Determine the [X, Y] coordinate at the center of the cell enclosing the given text.  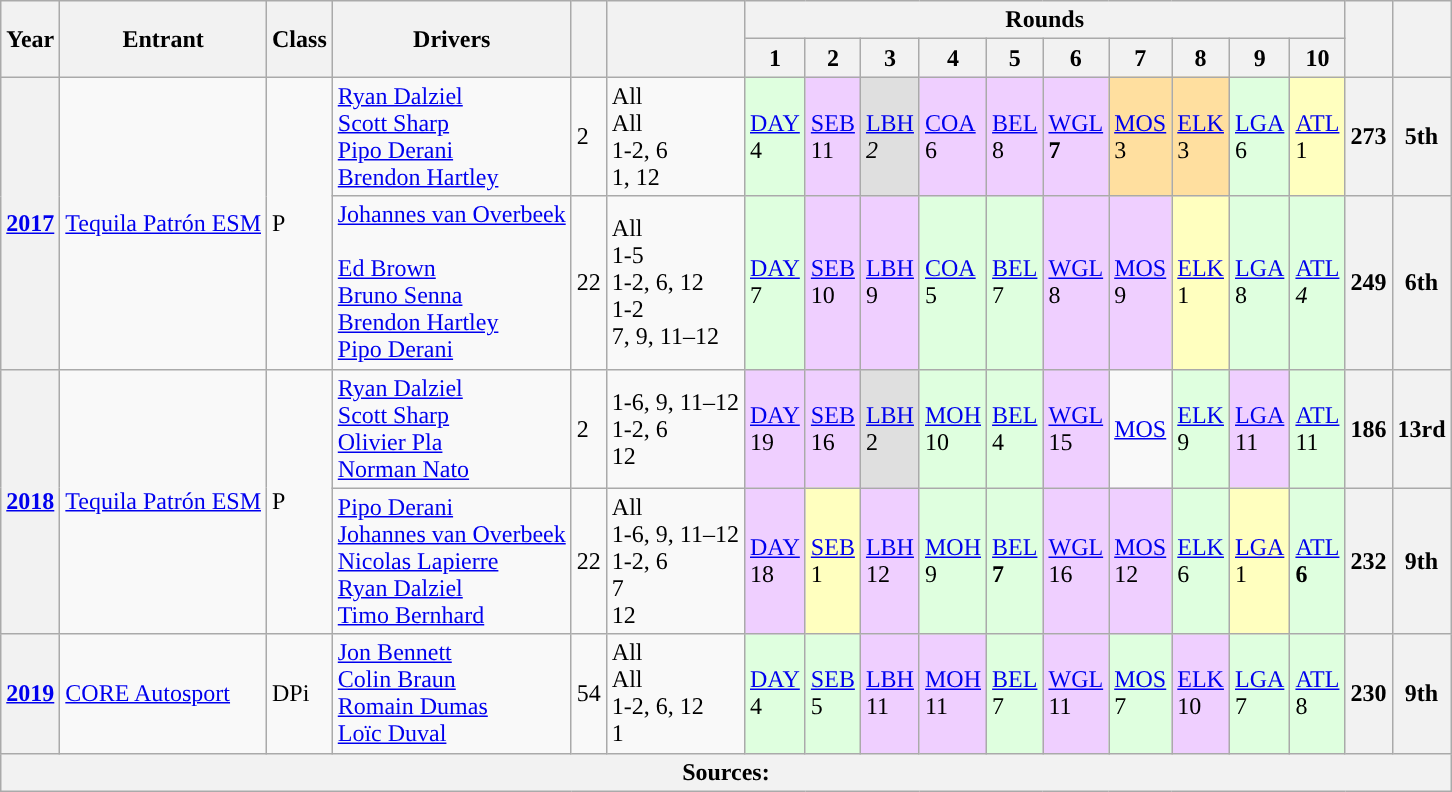
Year [30, 39]
ELK6 [1201, 561]
AllAll1-2, 61, 12 [675, 136]
MOS7 [1140, 694]
WGL15 [1076, 428]
5 [1015, 58]
6 [1076, 58]
AllAll1-2, 6, 121 [675, 694]
Ryan Dalziel Scott Sharp Olivier Pla Norman Nato [452, 428]
SEB5 [832, 694]
ATL6 [1318, 561]
SEB1 [832, 561]
5th [1422, 136]
MOH10 [952, 428]
WGL8 [1076, 282]
LGA8 [1259, 282]
10 [1318, 58]
7 [1140, 58]
8 [1201, 58]
WGL7 [1076, 136]
249 [1368, 282]
Sources: [726, 772]
Class [300, 39]
230 [1368, 694]
DAY7 [774, 282]
273 [1368, 136]
ELK9 [1201, 428]
DPi [300, 694]
ELK1 [1201, 282]
Entrant [164, 39]
SEB16 [832, 428]
CORE Autosport [164, 694]
All1-6, 9, 11–121-2, 6712 [675, 561]
LBH9 [890, 282]
SEB11 [832, 136]
2017 [30, 223]
Pipo Derani Johannes van Overbeek Nicolas Lapierre Ryan Dalziel Timo Bernhard [452, 561]
LGA1 [1259, 561]
MOS [1140, 428]
Johannes van Overbeek Ed Brown Bruno Senna Brendon Hartley Pipo Derani [452, 282]
BEL4 [1015, 428]
4 [952, 58]
LBH12 [890, 561]
186 [1368, 428]
SEB10 [832, 282]
DAY18 [774, 561]
All1-51-2, 6, 121-27, 9, 11–12 [675, 282]
Jon Bennett Colin Braun Romain Dumas Loïc Duval [452, 694]
2019 [30, 694]
WGL16 [1076, 561]
1 [774, 58]
MOS12 [1140, 561]
1-6, 9, 11–121-2, 612 [675, 428]
ELK10 [1201, 694]
ATL4 [1318, 282]
6th [1422, 282]
BEL8 [1015, 136]
9 [1259, 58]
ELK3 [1201, 136]
LGA11 [1259, 428]
2018 [30, 502]
13rd [1422, 428]
Ryan Dalziel Scott Sharp Pipo Derani Brendon Hartley [452, 136]
MOS3 [1140, 136]
ATL8 [1318, 694]
WGL11 [1076, 694]
Drivers [452, 39]
LBH11 [890, 694]
3 [890, 58]
MOH11 [952, 694]
ATL1 [1318, 136]
COA6 [952, 136]
232 [1368, 561]
Rounds [1044, 20]
COA5 [952, 282]
DAY19 [774, 428]
ATL11 [1318, 428]
MOS9 [1140, 282]
54 [588, 694]
MOH9 [952, 561]
LGA6 [1259, 136]
LGA7 [1259, 694]
